Identify which cell holds the provided text, then report its (X, Y) central coordinate. 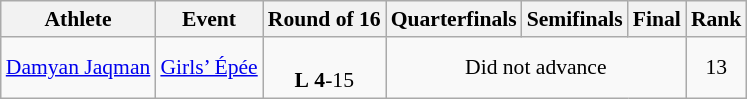
Damyan Jaqman (78, 68)
Round of 16 (324, 19)
Girls’ Épée (208, 68)
Did not advance (536, 68)
Event (208, 19)
Semifinals (575, 19)
13 (716, 68)
L 4-15 (324, 68)
Final (657, 19)
Quarterfinals (454, 19)
Rank (716, 19)
Athlete (78, 19)
